From the cell containing the given text, extract its center point as [X, Y] coordinate. 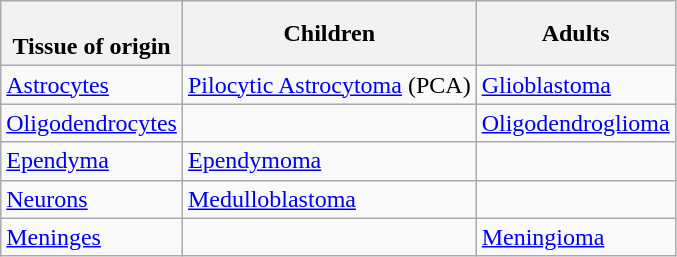
Pilocytic Astrocytoma (PCA) [329, 85]
Meningioma [576, 237]
Ependyma [92, 161]
Astrocytes [92, 85]
Oligodendroglioma [576, 123]
Tissue of origin [92, 34]
Ependymoma [329, 161]
Glioblastoma [576, 85]
Medulloblastoma [329, 199]
Meninges [92, 237]
Oligodendrocytes [92, 123]
Neurons [92, 199]
Children [329, 34]
Adults [576, 34]
